Search for the cell housing the specified text and yield its [x, y] center coordinate. 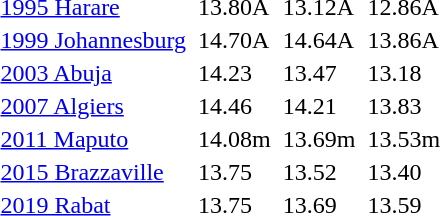
14.23 [235, 73]
13.47 [319, 73]
13.69m [319, 139]
14.21 [319, 106]
14.64A [319, 40]
13.75 [235, 172]
14.70A [235, 40]
14.08m [235, 139]
14.46 [235, 106]
13.52 [319, 172]
